Detect which cell encompasses the target text, then output its [X, Y] center coordinate. 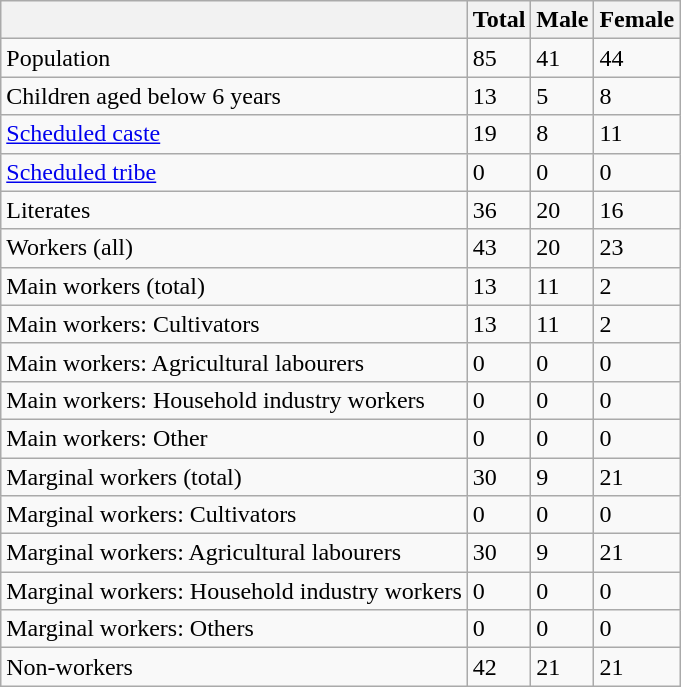
85 [499, 58]
41 [562, 58]
Main workers (total) [234, 286]
Non-workers [234, 667]
23 [637, 248]
19 [499, 134]
Scheduled caste [234, 134]
Workers (all) [234, 248]
16 [637, 210]
Literates [234, 210]
44 [637, 58]
Marginal workers: Household industry workers [234, 591]
36 [499, 210]
43 [499, 248]
Children aged below 6 years [234, 96]
5 [562, 96]
Main workers: Other [234, 438]
Marginal workers: Others [234, 629]
Scheduled tribe [234, 172]
42 [499, 667]
Main workers: Cultivators [234, 324]
Main workers: Household industry workers [234, 400]
Marginal workers: Cultivators [234, 515]
Marginal workers (total) [234, 477]
Total [499, 20]
Marginal workers: Agricultural labourers [234, 553]
Main workers: Agricultural labourers [234, 362]
Male [562, 20]
Population [234, 58]
Female [637, 20]
